Scan for the cell matching the given text and deliver its (x, y) coordinate at center. 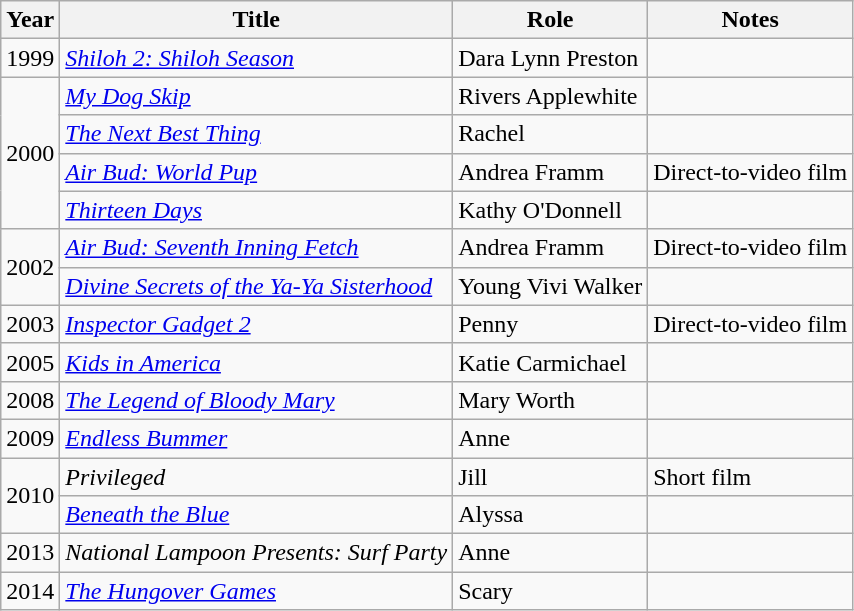
Short film (750, 477)
2010 (30, 496)
2013 (30, 553)
Air Bud: Seventh Inning Fetch (256, 248)
The Legend of Bloody Mary (256, 400)
Penny (550, 324)
Rachel (550, 134)
2009 (30, 438)
Privileged (256, 477)
Jill (550, 477)
Air Bud: World Pup (256, 172)
Role (550, 20)
Endless Bummer (256, 438)
Rivers Applewhite (550, 96)
Katie Carmichael (550, 362)
2014 (30, 591)
2000 (30, 153)
The Next Best Thing (256, 134)
Inspector Gadget 2 (256, 324)
Title (256, 20)
Scary (550, 591)
My Dog Skip (256, 96)
Young Vivi Walker (550, 286)
1999 (30, 58)
Year (30, 20)
2005 (30, 362)
Alyssa (550, 515)
Mary Worth (550, 400)
Shiloh 2: Shiloh Season (256, 58)
Kathy O'Donnell (550, 210)
Dara Lynn Preston (550, 58)
2008 (30, 400)
Kids in America (256, 362)
Thirteen Days (256, 210)
National Lampoon Presents: Surf Party (256, 553)
2002 (30, 267)
Divine Secrets of the Ya-Ya Sisterhood (256, 286)
Notes (750, 20)
2003 (30, 324)
Beneath the Blue (256, 515)
The Hungover Games (256, 591)
